Return (X, Y) of the center of cell containing provided text 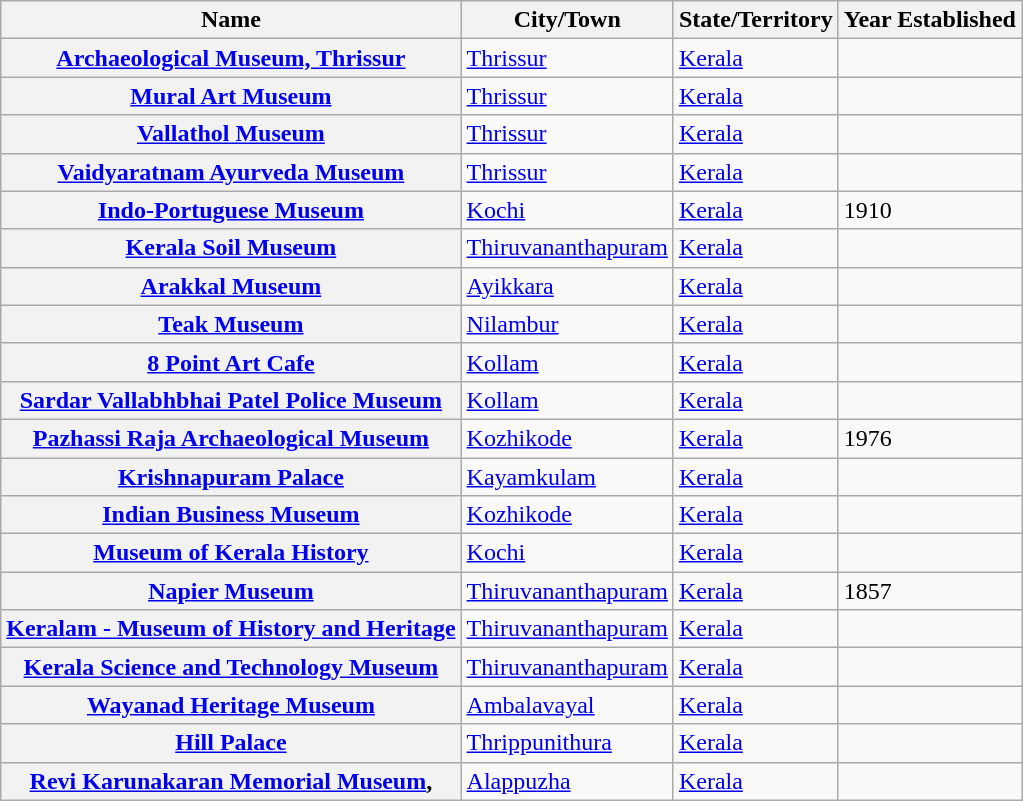
Krishnapuram Palace (231, 477)
8 Point Art Cafe (231, 362)
Archaeological Museum, Thrissur (231, 58)
Napier Museum (231, 591)
Year Established (930, 20)
1976 (930, 438)
Pazhassi Raja Archaeological Museum (231, 438)
Mural Art Museum (231, 96)
Alappuzha (567, 781)
Sardar Vallabhbhai Patel Police Museum (231, 400)
1910 (930, 210)
Indian Business Museum (231, 515)
Indo-Portuguese Museum (231, 210)
Revi Karunakaran Memorial Museum, (231, 781)
Keralam - Museum of History and Heritage (231, 629)
1857 (930, 591)
Vallathol Museum (231, 134)
Wayanad Heritage Museum (231, 705)
Teak Museum (231, 324)
Kerala Science and Technology Museum (231, 667)
Ayikkara (567, 286)
Ambalavayal (567, 705)
Name (231, 20)
Arakkal Museum (231, 286)
Thrippunithura (567, 743)
Kerala Soil Museum (231, 248)
Nilambur (567, 324)
State/Territory (756, 20)
Kayamkulam (567, 477)
Vaidyaratnam Ayurveda Museum (231, 172)
City/Town (567, 20)
Museum of Kerala History (231, 553)
Hill Palace (231, 743)
